From the cell containing the given text, extract its center point as (x, y) coordinate. 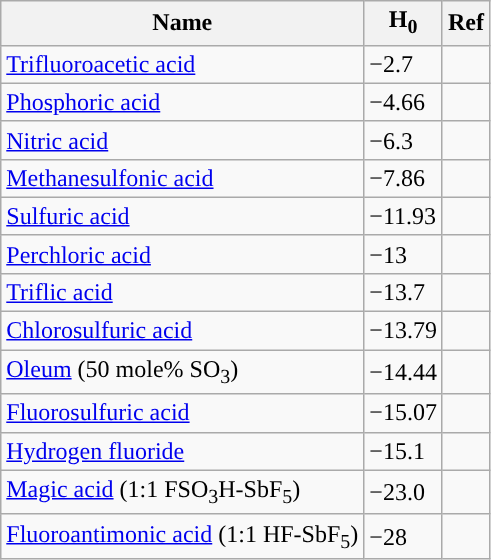
Chlorosulfuric acid (182, 331)
Oleum (50 mole% SO3) (182, 372)
Methanesulfonic acid (182, 178)
Hydrogen fluoride (182, 451)
Triflic acid (182, 292)
Perchloric acid (182, 254)
−23.0 (404, 492)
Magic acid (1:1 FSO3H-SbF5) (182, 492)
H0 (404, 23)
−13 (404, 254)
−14.44 (404, 372)
Ref (466, 23)
Phosphoric acid (182, 102)
Fluorosulfuric acid (182, 413)
−11.93 (404, 216)
Name (182, 23)
Nitric acid (182, 140)
−13.7 (404, 292)
−13.79 (404, 331)
−6.3 (404, 140)
Trifluoroacetic acid (182, 64)
−15.1 (404, 451)
−4.66 (404, 102)
−28 (404, 536)
−7.86 (404, 178)
−2.7 (404, 64)
Sulfuric acid (182, 216)
−15.07 (404, 413)
Fluoroantimonic acid (1:1 HF-SbF5) (182, 536)
